Extract the (X, Y) coordinate from the center of the cell holding the provided text.  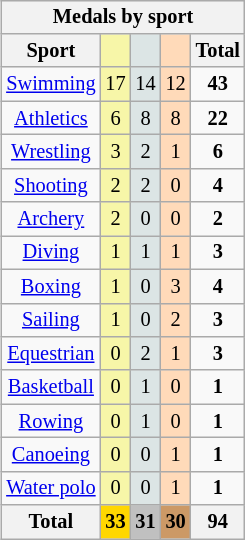
Archery (50, 219)
Diving (50, 253)
Wrestling (50, 152)
Canoeing (50, 455)
33 (115, 522)
Shooting (50, 185)
22 (218, 118)
Boxing (50, 286)
12 (176, 84)
Medals by sport (123, 17)
Basketball (50, 387)
Rowing (50, 421)
31 (146, 522)
30 (176, 522)
94 (218, 522)
Sport (50, 51)
Equestrian (50, 354)
14 (146, 84)
17 (115, 84)
Athletics (50, 118)
43 (218, 84)
Water polo (50, 488)
Swimming (50, 84)
Sailing (50, 320)
